Return the [X, Y] coordinate for the center point of the cell that contains the specified text.  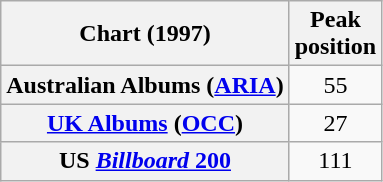
US Billboard 200 [145, 161]
Australian Albums (ARIA) [145, 85]
Peakposition [335, 34]
Chart (1997) [145, 34]
111 [335, 161]
UK Albums (OCC) [145, 123]
27 [335, 123]
55 [335, 85]
